Output the (x, y) coordinate of the center of the cell containing the given text.  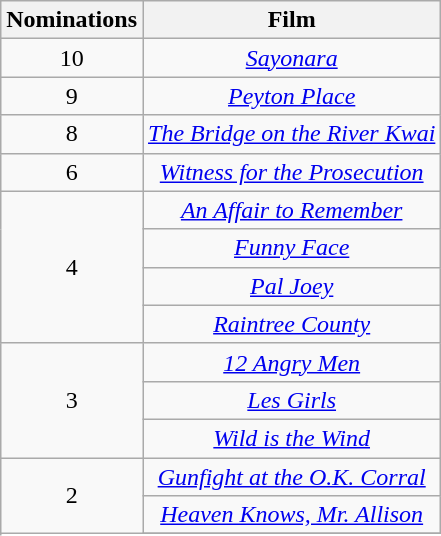
8 (72, 134)
2 (72, 496)
Heaven Knows, Mr. Allison (291, 515)
An Affair to Remember (291, 210)
Wild is the Wind (291, 438)
6 (72, 172)
Witness for the Prosecution (291, 172)
12 Angry Men (291, 362)
Film (291, 20)
10 (72, 58)
Nominations (72, 20)
Funny Face (291, 248)
4 (72, 267)
Sayonara (291, 58)
Peyton Place (291, 96)
Raintree County (291, 324)
The Bridge on the River Kwai (291, 134)
3 (72, 400)
Les Girls (291, 400)
Gunfight at the O.K. Corral (291, 477)
Pal Joey (291, 286)
9 (72, 96)
